Return the [X, Y] coordinate for the center point of the cell that contains the specified text.  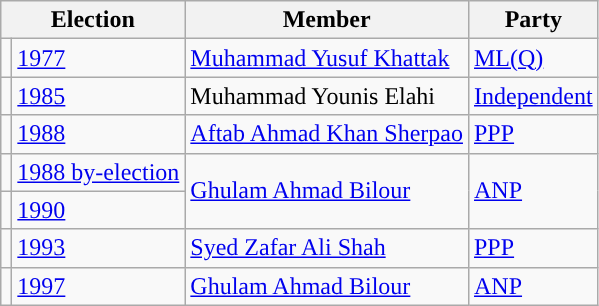
Election [93, 20]
1985 [98, 96]
Syed Zafar Ali Shah [327, 248]
Independent [533, 96]
1988 by-election [98, 172]
Member [327, 20]
1990 [98, 210]
Muhammad Yusuf Khattak [327, 58]
Aftab Ahmad Khan Sherpao [327, 134]
1977 [98, 58]
Muhammad Younis Elahi [327, 96]
1993 [98, 248]
1988 [98, 134]
Party [533, 20]
1997 [98, 286]
ML(Q) [533, 58]
